Output the (x, y) coordinate of the center of the cell containing the given text.  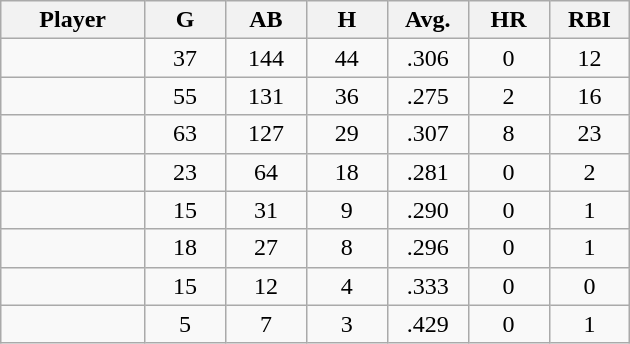
Player (73, 20)
HR (508, 20)
.306 (428, 58)
5 (186, 324)
55 (186, 96)
31 (266, 210)
131 (266, 96)
27 (266, 248)
RBI (590, 20)
AB (266, 20)
.429 (428, 324)
.307 (428, 134)
44 (346, 58)
37 (186, 58)
16 (590, 96)
.296 (428, 248)
9 (346, 210)
144 (266, 58)
127 (266, 134)
7 (266, 324)
H (346, 20)
.333 (428, 286)
36 (346, 96)
3 (346, 324)
.290 (428, 210)
.275 (428, 96)
4 (346, 286)
64 (266, 172)
63 (186, 134)
.281 (428, 172)
Avg. (428, 20)
G (186, 20)
29 (346, 134)
